Return [X, Y] of the center of cell containing provided text 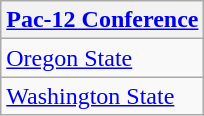
Oregon State [102, 58]
Washington State [102, 96]
Pac-12 Conference [102, 20]
